Detect which cell encompasses the target text, then output its [X, Y] center coordinate. 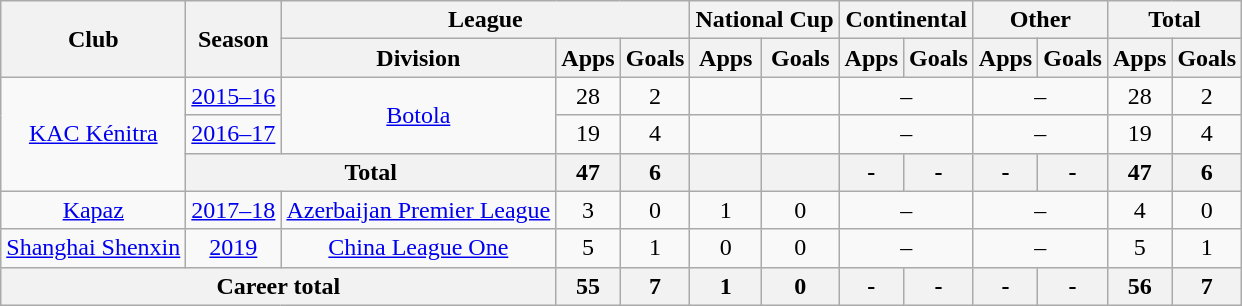
Career total [278, 286]
Azerbaijan Premier League [418, 210]
China League One [418, 248]
56 [1139, 286]
Continental [906, 20]
3 [588, 210]
2015–16 [234, 96]
2017–18 [234, 210]
55 [588, 286]
Other [1040, 20]
Division [418, 58]
Kapaz [94, 210]
2016–17 [234, 134]
Botola [418, 115]
Shanghai Shenxin [94, 248]
KAC Kénitra [94, 134]
League [486, 20]
Club [94, 39]
2019 [234, 248]
Season [234, 39]
National Cup [764, 20]
